From the cell containing the given text, extract its center point as [X, Y] coordinate. 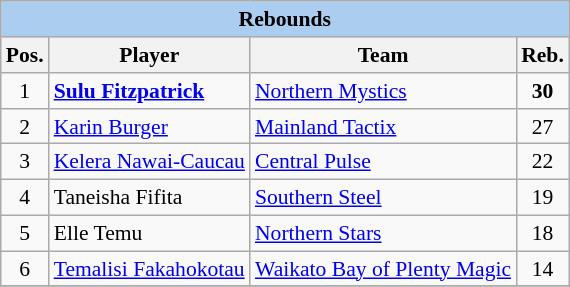
4 [25, 197]
Team [383, 55]
Central Pulse [383, 162]
Karin Burger [150, 126]
Temalisi Fakahokotau [150, 269]
Pos. [25, 55]
Taneisha Fifita [150, 197]
22 [542, 162]
14 [542, 269]
Mainland Tactix [383, 126]
Player [150, 55]
Kelera Nawai-Caucau [150, 162]
18 [542, 233]
Southern Steel [383, 197]
Sulu Fitzpatrick [150, 91]
19 [542, 197]
2 [25, 126]
3 [25, 162]
27 [542, 126]
Northern Mystics [383, 91]
5 [25, 233]
Elle Temu [150, 233]
6 [25, 269]
30 [542, 91]
Reb. [542, 55]
Rebounds [285, 19]
1 [25, 91]
Northern Stars [383, 233]
Waikato Bay of Plenty Magic [383, 269]
